Provide the [x, y] coordinate of the cell's center where the given text is located.  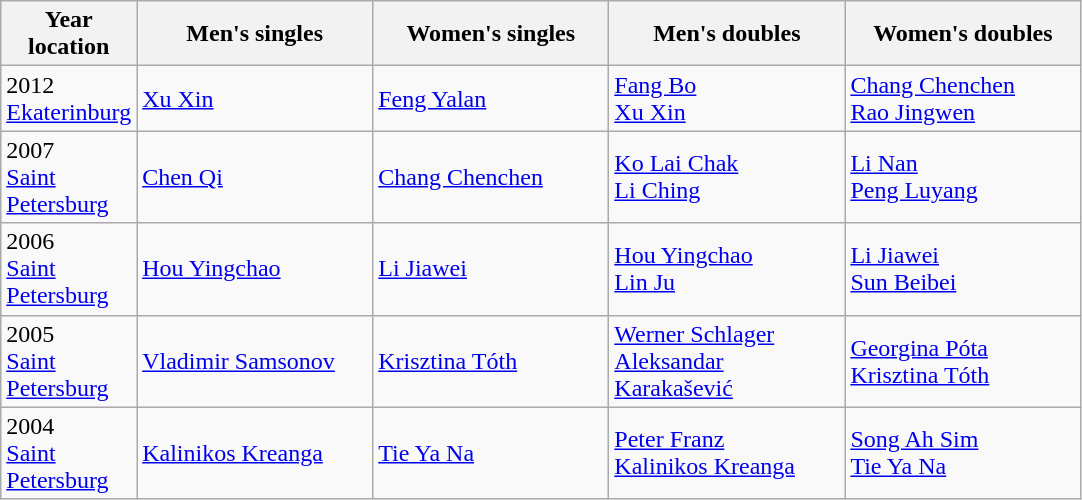
Ko Lai Chak Li Ching [727, 177]
Tie Ya Na [491, 453]
Chang Chenchen [491, 177]
Men's singles [255, 34]
Xu Xin [255, 98]
Vladimir Samsonov [255, 361]
Li Nan Peng Luyang [963, 177]
2012 Ekaterinburg [69, 98]
2007 Saint Petersburg [69, 177]
2006 Saint Petersburg [69, 269]
Werner Schlager Aleksandar Karakašević [727, 361]
2004 Saint Petersburg [69, 453]
2005 Saint Petersburg [69, 361]
Krisztina Tóth [491, 361]
Men's doubles [727, 34]
Georgina Póta Krisztina Tóth [963, 361]
Song Ah Sim Tie Ya Na [963, 453]
Kalinikos Kreanga [255, 453]
Chen Qi [255, 177]
Feng Yalan [491, 98]
Chang Chenchen Rao Jingwen [963, 98]
Li Jiawei [491, 269]
Fang Bo Xu Xin [727, 98]
Hou Yingchao Lin Ju [727, 269]
Women's singles [491, 34]
Hou Yingchao [255, 269]
Li Jiawei Sun Beibei [963, 269]
Peter Franz Kalinikos Kreanga [727, 453]
Year location [69, 34]
Women's doubles [963, 34]
